Identify which cell holds the provided text, then report its [x, y] central coordinate. 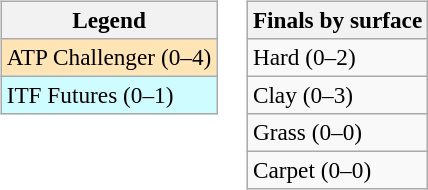
Hard (0–2) [337, 57]
ITF Futures (0–1) [108, 95]
Grass (0–0) [337, 133]
Carpet (0–0) [337, 171]
ATP Challenger (0–4) [108, 57]
Legend [108, 20]
Finals by surface [337, 20]
Clay (0–3) [337, 95]
